Return the [x, y] coordinate for the center point of the cell that contains the specified text.  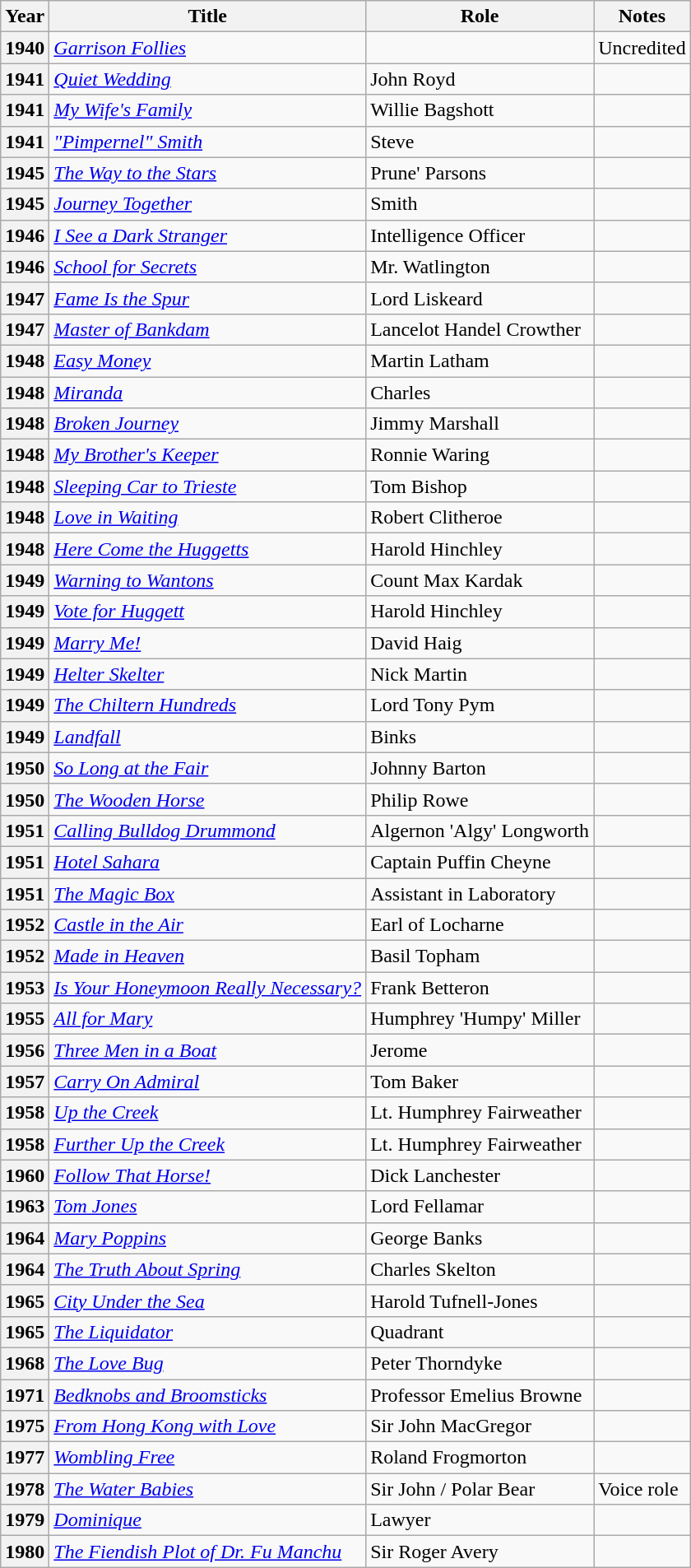
Roland Frogmorton [480, 1458]
Basil Topham [480, 956]
Garrison Follies [207, 48]
Carry On Admiral [207, 1082]
Earl of Locharne [480, 925]
1940 [25, 48]
My Wife's Family [207, 110]
The Way to the Stars [207, 173]
Lord Liskeard [480, 298]
Charles [480, 393]
Bedknobs and Broomsticks [207, 1395]
Easy Money [207, 361]
I See a Dark Stranger [207, 235]
Here Come the Huggetts [207, 549]
1978 [25, 1489]
The Water Babies [207, 1489]
The Magic Box [207, 893]
Love in Waiting [207, 518]
Tom Jones [207, 1207]
Journey Together [207, 204]
1975 [25, 1426]
Binks [480, 737]
Jimmy Marshall [480, 424]
Steve [480, 142]
1979 [25, 1520]
Intelligence Officer [480, 235]
Ronnie Waring [480, 455]
Mary Poppins [207, 1238]
Quiet Wedding [207, 79]
Smith [480, 204]
The Liquidator [207, 1332]
1953 [25, 988]
The Chiltern Hundreds [207, 705]
Role [480, 16]
Warning to Wantons [207, 580]
1956 [25, 1050]
City Under the Sea [207, 1300]
Lord Fellamar [480, 1207]
Prune' Parsons [480, 173]
1968 [25, 1363]
Notes [642, 16]
The Fiendish Plot of Dr. Fu Manchu [207, 1552]
Charles Skelton [480, 1269]
Tom Bishop [480, 486]
1977 [25, 1458]
Helter Skelter [207, 674]
John Royd [480, 79]
The Love Bug [207, 1363]
1955 [25, 1019]
Voice role [642, 1489]
1957 [25, 1082]
Castle in the Air [207, 925]
From Hong Kong with Love [207, 1426]
Master of Bankdam [207, 329]
Sir John / Polar Bear [480, 1489]
Dick Lanchester [480, 1175]
Humphrey 'Humpy' Miller [480, 1019]
Peter Thorndyke [480, 1363]
Lord Tony Pym [480, 705]
Lawyer [480, 1520]
1963 [25, 1207]
The Truth About Spring [207, 1269]
Algernon 'Algy' Longworth [480, 831]
Miranda [207, 393]
Harold Tufnell-Jones [480, 1300]
Calling Bulldog Drummond [207, 831]
Mr. Watlington [480, 267]
The Wooden Horse [207, 799]
Sir John MacGregor [480, 1426]
Uncredited [642, 48]
"Pimpernel" Smith [207, 142]
Captain Puffin Cheyne [480, 862]
Up the Creek [207, 1113]
Follow That Horse! [207, 1175]
Jerome [480, 1050]
1980 [25, 1552]
Dominique [207, 1520]
Robert Clitheroe [480, 518]
Title [207, 16]
Sir Roger Avery [480, 1552]
Nick Martin [480, 674]
1971 [25, 1395]
Quadrant [480, 1332]
Marry Me! [207, 643]
Willie Bagshott [480, 110]
Sleeping Car to Trieste [207, 486]
Further Up the Creek [207, 1144]
Lancelot Handel Crowther [480, 329]
Made in Heaven [207, 956]
Tom Baker [480, 1082]
Count Max Kardak [480, 580]
Philip Rowe [480, 799]
Frank Betteron [480, 988]
Martin Latham [480, 361]
Johnny Barton [480, 768]
1960 [25, 1175]
My Brother's Keeper [207, 455]
Assistant in Laboratory [480, 893]
Is Your Honeymoon Really Necessary? [207, 988]
Fame Is the Spur [207, 298]
Professor Emelius Browne [480, 1395]
Broken Journey [207, 424]
Wombling Free [207, 1458]
Hotel Sahara [207, 862]
David Haig [480, 643]
Vote for Huggett [207, 612]
Landfall [207, 737]
George Banks [480, 1238]
School for Secrets [207, 267]
All for Mary [207, 1019]
Year [25, 16]
So Long at the Fair [207, 768]
Three Men in a Boat [207, 1050]
